Identify which cell holds the provided text, then report its [X, Y] central coordinate. 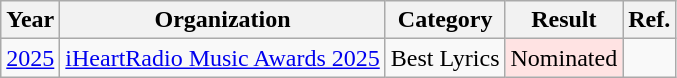
Ref. [650, 20]
Best Lyrics [445, 58]
iHeartRadio Music Awards 2025 [222, 58]
Organization [222, 20]
2025 [30, 58]
Result [564, 20]
Category [445, 20]
Year [30, 20]
Nominated [564, 58]
